Output the [x, y] coordinate of the center of the cell containing the given text.  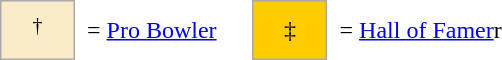
‡ [290, 30]
† [38, 30]
= Pro Bowler [152, 30]
